Find where the given text appears and provide that cell's center as [x, y] coordinate. 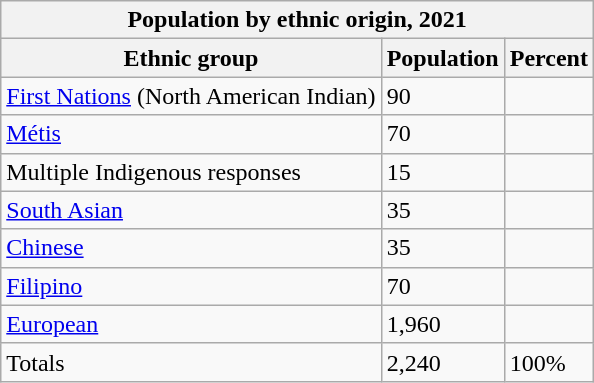
Ethnic group [191, 58]
South Asian [191, 210]
Chinese [191, 248]
First Nations (North American Indian) [191, 96]
Métis [191, 134]
Percent [548, 58]
Filipino [191, 286]
Population [442, 58]
15 [442, 172]
European [191, 324]
2,240 [442, 362]
Multiple Indigenous responses [191, 172]
1,960 [442, 324]
Population by ethnic origin, 2021 [298, 20]
100% [548, 362]
90 [442, 96]
Totals [191, 362]
